Output the (x, y) coordinate of the center of the cell containing the given text.  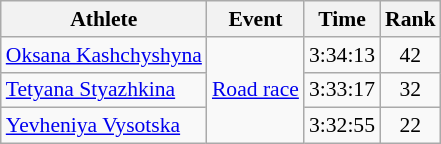
3:34:13 (342, 55)
22 (410, 126)
Oksana Kashchyshyna (104, 55)
Rank (410, 19)
Tetyana Styazhkina (104, 90)
Road race (256, 90)
Time (342, 19)
42 (410, 55)
Athlete (104, 19)
3:32:55 (342, 126)
Event (256, 19)
32 (410, 90)
Yevheniya Vysotska (104, 126)
3:33:17 (342, 90)
